Extract the [x, y] coordinate from the center of the cell holding the provided text.  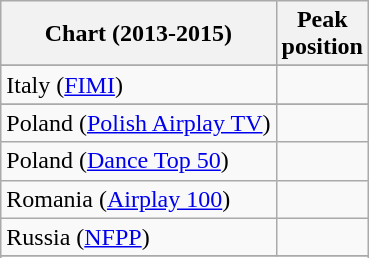
Poland (Dance Top 50) [138, 161]
Italy (FIMI) [138, 85]
Romania (Airplay 100) [138, 199]
Russia (NFPP) [138, 237]
Chart (2013-2015) [138, 34]
Poland (Polish Airplay TV) [138, 123]
Peakposition [322, 34]
